Pinpoint the cell where the given text exists, returning its [X, Y] midpoint coordinate. 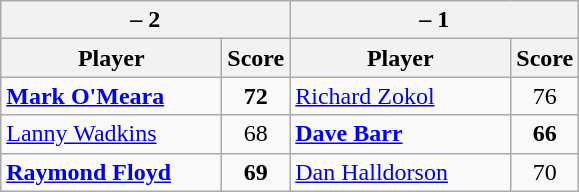
72 [256, 96]
Mark O'Meara [112, 96]
69 [256, 172]
– 1 [434, 20]
Dave Barr [400, 134]
70 [545, 172]
Richard Zokol [400, 96]
– 2 [146, 20]
Dan Halldorson [400, 172]
66 [545, 134]
68 [256, 134]
Raymond Floyd [112, 172]
76 [545, 96]
Lanny Wadkins [112, 134]
